From the cell containing the given text, extract its center point as (x, y) coordinate. 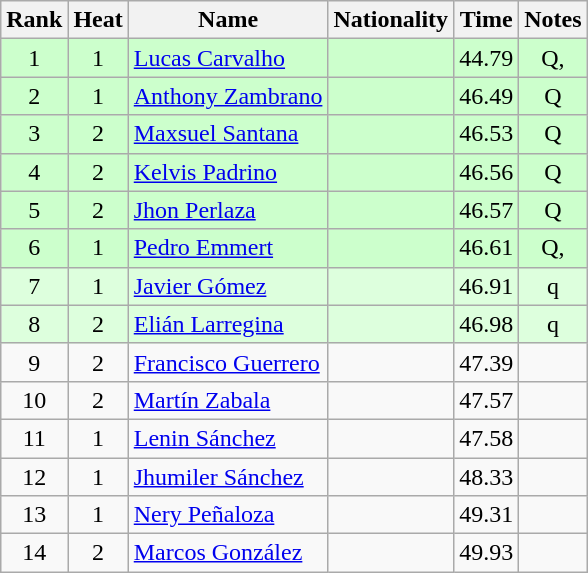
3 (34, 134)
44.79 (486, 58)
Anthony Zambrano (228, 96)
Javier Gómez (228, 286)
Martín Zabala (228, 400)
47.58 (486, 438)
Lenin Sánchez (228, 438)
6 (34, 248)
4 (34, 172)
46.56 (486, 172)
Kelvis Padrino (228, 172)
46.53 (486, 134)
Nationality (391, 20)
Rank (34, 20)
11 (34, 438)
47.39 (486, 362)
48.33 (486, 477)
7 (34, 286)
Jhon Perlaza (228, 210)
46.91 (486, 286)
13 (34, 515)
Francisco Guerrero (228, 362)
14 (34, 553)
9 (34, 362)
Time (486, 20)
Maxsuel Santana (228, 134)
Notes (553, 20)
46.57 (486, 210)
46.49 (486, 96)
46.61 (486, 248)
49.93 (486, 553)
12 (34, 477)
Marcos González (228, 553)
Heat (98, 20)
10 (34, 400)
47.57 (486, 400)
Jhumiler Sánchez (228, 477)
49.31 (486, 515)
46.98 (486, 324)
Pedro Emmert (228, 248)
5 (34, 210)
Lucas Carvalho (228, 58)
Name (228, 20)
8 (34, 324)
Nery Peñaloza (228, 515)
Elián Larregina (228, 324)
